For the text-containing cell, return its midpoint in (X, Y) coordinate format. 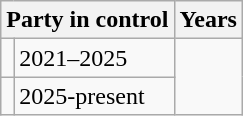
Party in control (88, 20)
2025-present (94, 96)
2021–2025 (94, 58)
Years (208, 20)
